Output the (x, y) coordinate of the center of the cell containing the given text.  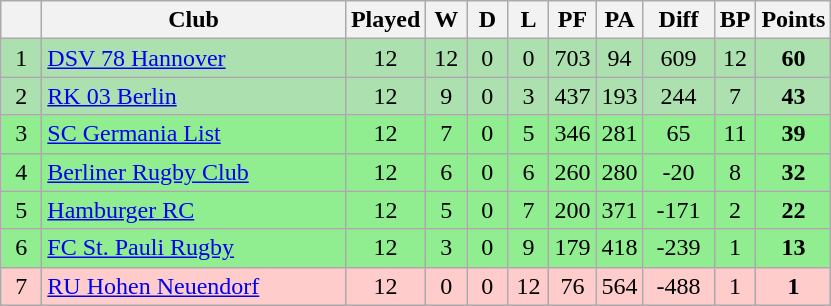
60 (794, 58)
Played (385, 20)
260 (572, 172)
W (446, 20)
564 (620, 286)
371 (620, 210)
-239 (678, 248)
43 (794, 96)
346 (572, 134)
-171 (678, 210)
609 (678, 58)
RK 03 Berlin (194, 96)
193 (620, 96)
-488 (678, 286)
Berliner Rugby Club (194, 172)
PF (572, 20)
Diff (678, 20)
280 (620, 172)
L (528, 20)
Hamburger RC (194, 210)
DSV 78 Hannover (194, 58)
SC Germania List (194, 134)
BP (735, 20)
200 (572, 210)
281 (620, 134)
179 (572, 248)
39 (794, 134)
-20 (678, 172)
Club (194, 20)
D (488, 20)
32 (794, 172)
76 (572, 286)
22 (794, 210)
437 (572, 96)
94 (620, 58)
13 (794, 248)
244 (678, 96)
11 (735, 134)
Points (794, 20)
418 (620, 248)
4 (22, 172)
703 (572, 58)
8 (735, 172)
PA (620, 20)
65 (678, 134)
RU Hohen Neuendorf (194, 286)
FC St. Pauli Rugby (194, 248)
